Return [x, y] of the center of cell containing provided text 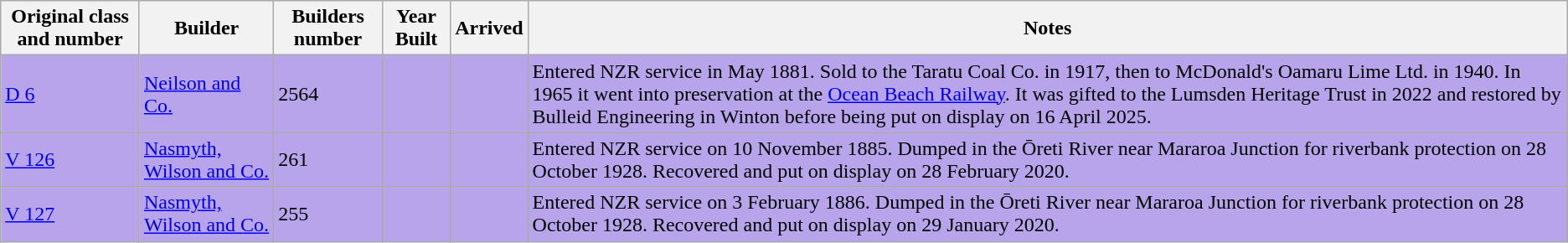
V 126 [70, 159]
Arrived [489, 28]
Builders number [328, 28]
Builder [206, 28]
261 [328, 159]
Year Built [415, 28]
V 127 [70, 215]
255 [328, 215]
Notes [1047, 28]
D 6 [70, 94]
2564 [328, 94]
Neilson and Co. [206, 94]
Original class and number [70, 28]
